Search for the cell housing the specified text and yield its (X, Y) center coordinate. 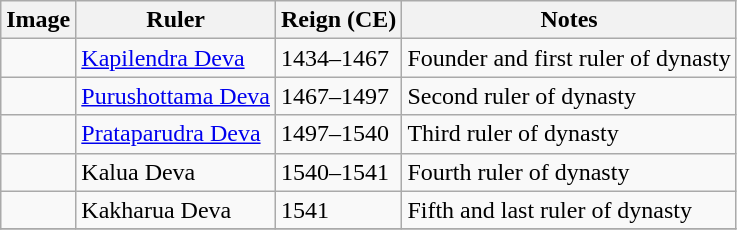
Founder and first ruler of dynasty (569, 58)
1434–1467 (338, 58)
Fourth ruler of dynasty (569, 172)
Fifth and last ruler of dynasty (569, 210)
1541 (338, 210)
Prataparudra Deva (176, 134)
Third ruler of dynasty (569, 134)
Purushottama Deva (176, 96)
Reign (CE) (338, 20)
1540–1541 (338, 172)
Kakharua Deva (176, 210)
1467–1497 (338, 96)
Notes (569, 20)
Kapilendra Deva (176, 58)
Image (38, 20)
Ruler (176, 20)
1497–1540 (338, 134)
Second ruler of dynasty (569, 96)
Kalua Deva (176, 172)
